Pinpoint the cell where the given text exists, returning its [X, Y] midpoint coordinate. 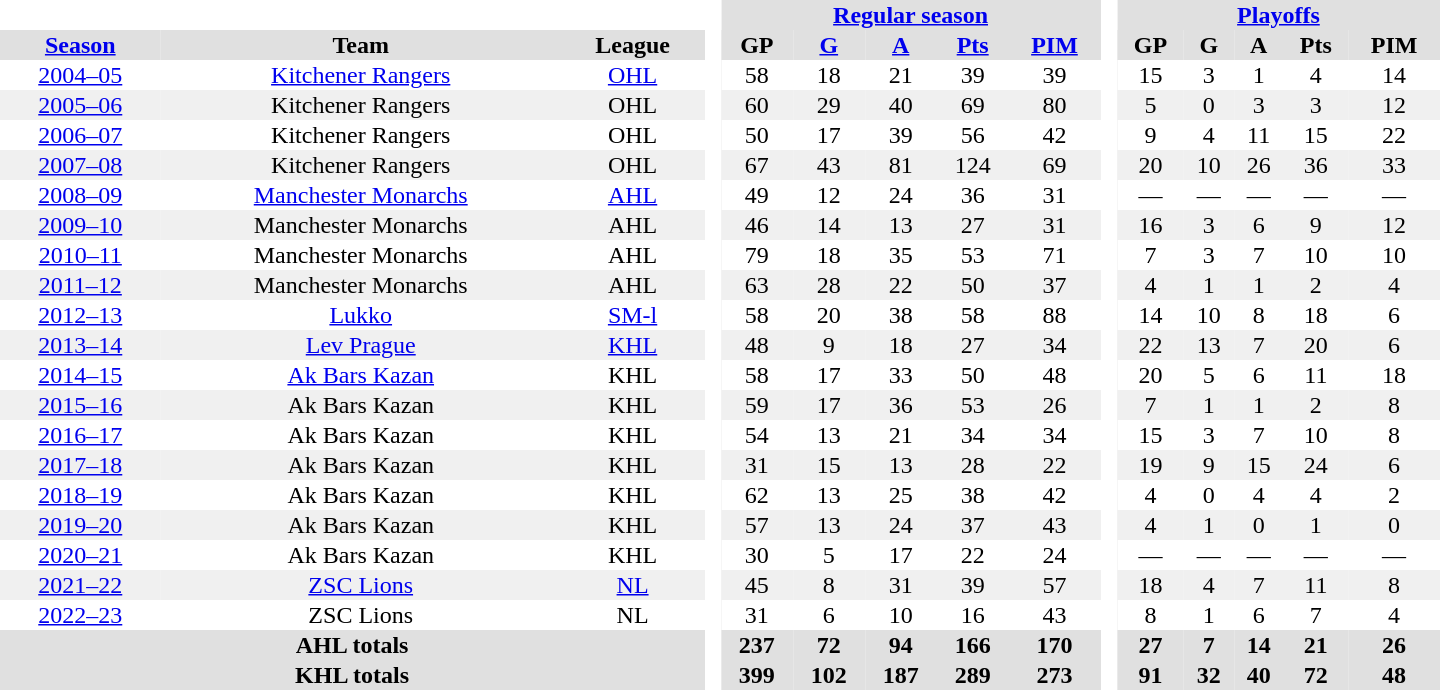
SM-l [632, 315]
94 [901, 645]
2004–05 [80, 75]
399 [757, 675]
32 [1209, 675]
2008–09 [80, 195]
187 [901, 675]
19 [1150, 465]
2009–10 [80, 225]
30 [757, 555]
2022–23 [80, 615]
2014–15 [80, 375]
AHL totals [352, 645]
35 [901, 255]
166 [973, 645]
273 [1055, 675]
91 [1150, 675]
2017–18 [80, 465]
67 [757, 165]
2012–13 [80, 315]
49 [757, 195]
2019–20 [80, 525]
2020–21 [80, 555]
2011–12 [80, 285]
56 [973, 135]
2010–11 [80, 255]
Playoffs [1278, 15]
Season [80, 45]
80 [1055, 105]
102 [829, 675]
59 [757, 405]
60 [757, 105]
2016–17 [80, 435]
2005–06 [80, 105]
Regular season [910, 15]
45 [757, 585]
237 [757, 645]
124 [973, 165]
170 [1055, 645]
81 [901, 165]
2015–16 [80, 405]
54 [757, 435]
League [632, 45]
25 [901, 495]
63 [757, 285]
289 [973, 675]
29 [829, 105]
71 [1055, 255]
2006–07 [80, 135]
Team [361, 45]
88 [1055, 315]
KHL totals [352, 675]
62 [757, 495]
Lev Prague [361, 345]
2007–08 [80, 165]
79 [757, 255]
2018–19 [80, 495]
46 [757, 225]
Lukko [361, 315]
2021–22 [80, 585]
2013–14 [80, 345]
